Return the (x, y) coordinate for the center point of the cell that contains the specified text.  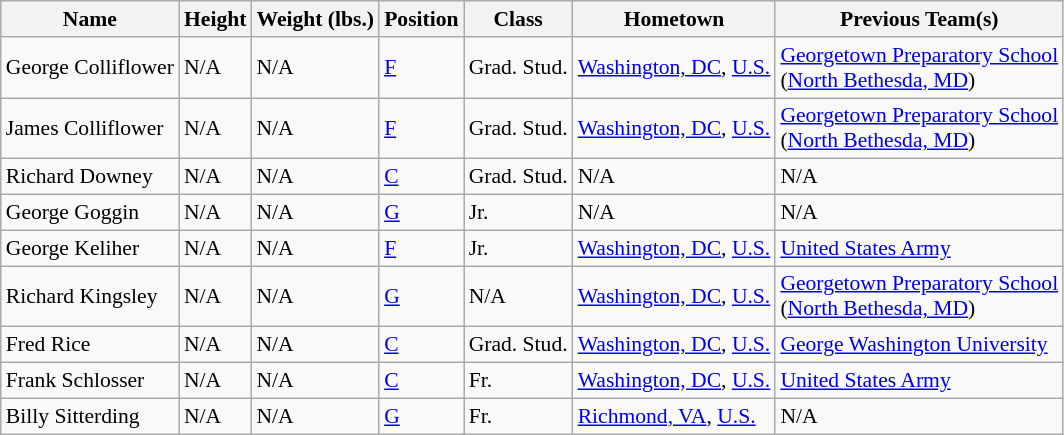
George Colliflower (90, 68)
Richard Downey (90, 177)
Hometown (674, 19)
Position (421, 19)
Billy Sitterding (90, 416)
George Washington University (919, 345)
George Keliher (90, 248)
George Goggin (90, 213)
Richmond, VA, U.S. (674, 416)
Previous Team(s) (919, 19)
Class (518, 19)
Height (215, 19)
Frank Schlosser (90, 381)
Weight (lbs.) (315, 19)
Fred Rice (90, 345)
Name (90, 19)
James Colliflower (90, 128)
Richard Kingsley (90, 296)
